Search for the cell housing the specified text and yield its [X, Y] center coordinate. 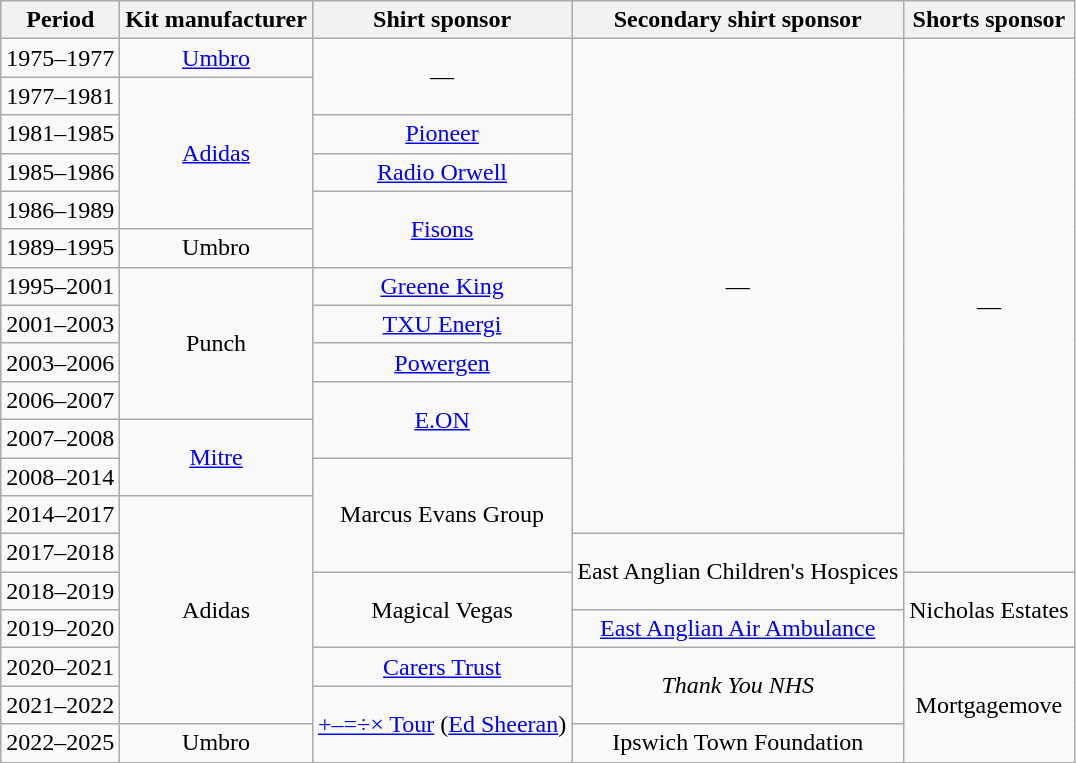
Kit manufacturer [216, 20]
1981–1985 [60, 134]
E.ON [442, 419]
2021–2022 [60, 705]
Thank You NHS [738, 686]
2018–2019 [60, 591]
2017–2018 [60, 553]
Radio Orwell [442, 172]
Shorts sponsor [989, 20]
2014–2017 [60, 515]
2001–2003 [60, 324]
Powergen [442, 362]
2008–2014 [60, 477]
Shirt sponsor [442, 20]
2007–2008 [60, 438]
Greene King [442, 286]
East Anglian Air Ambulance [738, 629]
1995–2001 [60, 286]
1975–1977 [60, 58]
Period [60, 20]
Carers Trust [442, 667]
Nicholas Estates [989, 610]
2003–2006 [60, 362]
Mortgagemove [989, 705]
+–=÷× Tour (Ed Sheeran) [442, 724]
2006–2007 [60, 400]
TXU Energi [442, 324]
East Anglian Children's Hospices [738, 572]
Pioneer [442, 134]
1977–1981 [60, 96]
Mitre [216, 457]
Magical Vegas [442, 610]
2019–2020 [60, 629]
2020–2021 [60, 667]
2022–2025 [60, 743]
1986–1989 [60, 210]
Marcus Evans Group [442, 515]
1985–1986 [60, 172]
1989–1995 [60, 248]
Punch [216, 343]
Fisons [442, 229]
Ipswich Town Foundation [738, 743]
Secondary shirt sponsor [738, 20]
